Return (X, Y) of the center of cell containing provided text 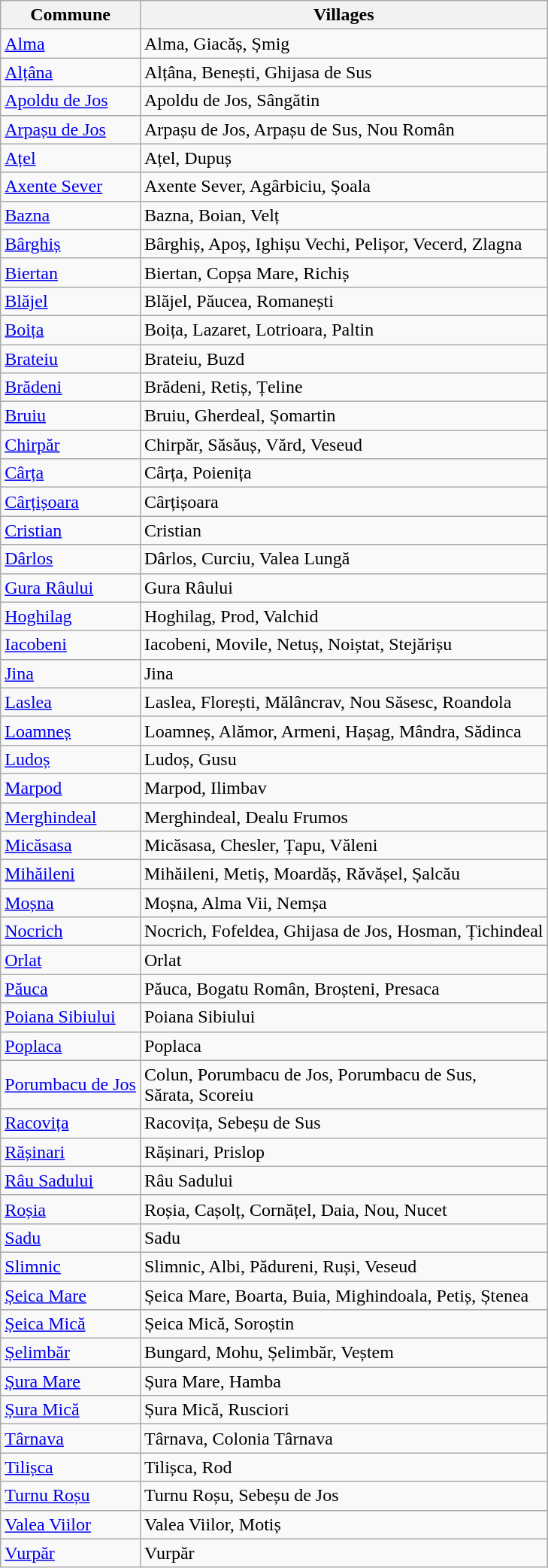
Hoghilag, Prod, Valchid (344, 616)
Micăsasa (71, 846)
Ludoș (71, 759)
Brădeni (71, 387)
Chirpăr (71, 445)
Turnu Roșu (71, 1496)
Șeica Mică (71, 1324)
Blăjel (71, 301)
Biertan (71, 272)
Bârghiș, Apoș, Ighișu Vechi, Pelișor, Vecerd, Zlagna (344, 244)
Șura Mică (71, 1410)
Șeica Mică, Soroștin (344, 1324)
Bazna (71, 215)
Colun, Porumbacu de Jos, Porumbacu de Sus,Sărata, Scoreiu (344, 1085)
Șeica Mare (71, 1295)
Racovița, Sebeșu de Sus (344, 1123)
Arpașu de Jos, Arpașu de Sus, Nou Român (344, 129)
Ațel, Dupuș (344, 158)
Roșia (71, 1209)
Târnava, Colonia Târnava (344, 1439)
Racovița (71, 1123)
Tilișca (71, 1467)
Nocrich, Fofeldea, Ghijasa de Jos, Hosman, Țichindeal (344, 931)
Șura Mare, Hamba (344, 1381)
Alma, Giacăș, Șmig (344, 44)
Brădeni, Retiș, Țeline (344, 387)
Șeica Mare, Boarta, Buia, Mighindoala, Petiș, Ștenea (344, 1295)
Marpod (71, 788)
Turnu Roșu, Sebeșu de Jos (344, 1496)
Merghindeal (71, 816)
Bungard, Mohu, Șelimbăr, Veștem (344, 1353)
Alțâna (71, 72)
Șura Mare (71, 1381)
Apoldu de Jos, Sângătin (344, 101)
Rășinari, Prislop (344, 1152)
Ludoș, Gusu (344, 759)
Dârlos, Curciu, Valea Lungă (344, 559)
Biertan, Copșa Mare, Richiș (344, 272)
Blăjel, Păucea, Romanești (344, 301)
Dârlos (71, 559)
Loamneș (71, 731)
Arpașu de Jos (71, 129)
Cârța (71, 473)
Ațel (71, 158)
Bruiu, Gherdeal, Șomartin (344, 416)
Nocrich (71, 931)
Chirpăr, Săsăuș, Vărd, Veseud (344, 445)
Brateiu, Buzd (344, 359)
Bruiu (71, 416)
Bârghiș (71, 244)
Laslea, Florești, Mălâncrav, Nou Săsesc, Roandola (344, 702)
Porumbacu de Jos (71, 1085)
Bazna, Boian, Velț (344, 215)
Micăsasa, Chesler, Țapu, Văleni (344, 846)
Moșna (71, 903)
Slimnic, Albi, Pădureni, Ruși, Veseud (344, 1266)
Marpod, Ilimbav (344, 788)
Alma (71, 44)
Valea Viilor (71, 1524)
Valea Viilor, Motiș (344, 1524)
Iacobeni, Movile, Netuș, Noiștat, Stejărișu (344, 645)
Alțâna, Benești, Ghijasa de Sus (344, 72)
Apoldu de Jos (71, 101)
Iacobeni (71, 645)
Boița, Lazaret, Lotrioara, Paltin (344, 330)
Mihăileni (71, 874)
Rășinari (71, 1152)
Roșia, Cașolț, Cornățel, Daia, Nou, Nucet (344, 1209)
Axente Sever, Agârbiciu, Șoala (344, 187)
Moșna, Alma Vii, Nemșa (344, 903)
Merghindeal, Dealu Frumos (344, 816)
Brateiu (71, 359)
Laslea (71, 702)
Tilișca, Rod (344, 1467)
Boița (71, 330)
Păuca, Bogatu Român, Broșteni, Presaca (344, 989)
Șura Mică, Rusciori (344, 1410)
Mihăileni, Metiș, Moardăș, Răvășel, Șalcău (344, 874)
Slimnic (71, 1266)
Commune (71, 15)
Hoghilag (71, 616)
Loamneș, Alămor, Armeni, Hașag, Mândra, Sădinca (344, 731)
Cârța, Poienița (344, 473)
Axente Sever (71, 187)
Târnava (71, 1439)
Păuca (71, 989)
Villages (344, 15)
Șelimbăr (71, 1353)
